Pinpoint the cell where the given text exists, returning its (x, y) midpoint coordinate. 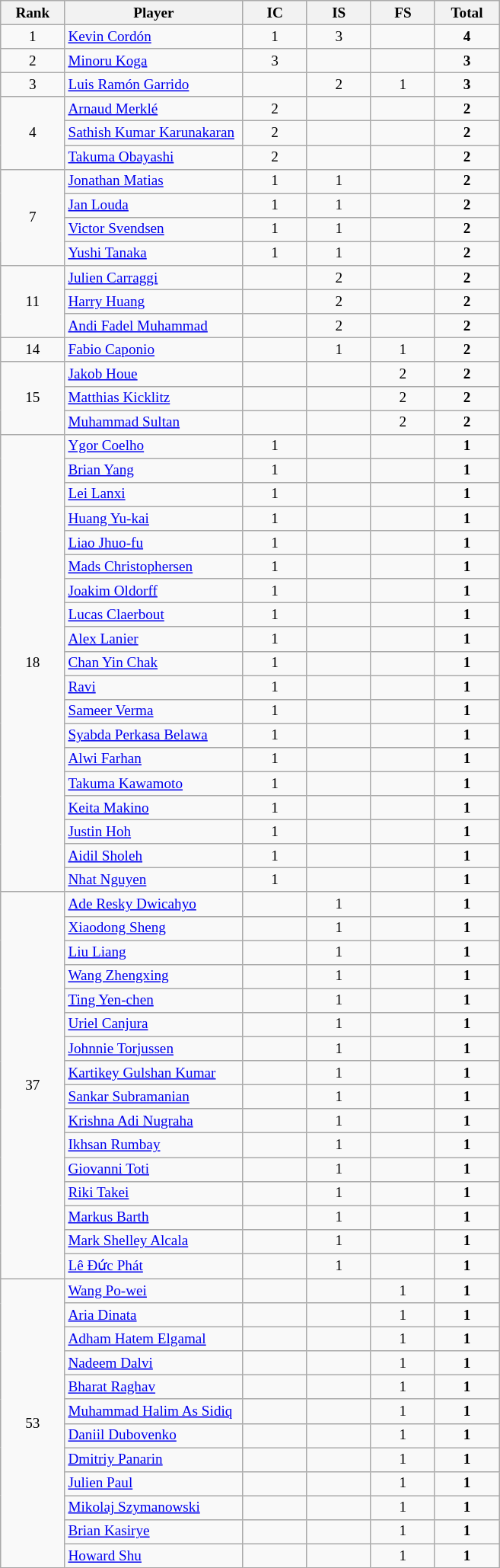
Joakim Oldorff (154, 591)
Victor Svendsen (154, 229)
Sathish Kumar Karunakaran (154, 133)
Xiaodong Sheng (154, 928)
Brian Kasirye (154, 1531)
Nadeem Dalvi (154, 1363)
Adham Hatem Elgamal (154, 1339)
Nhat Nguyen (154, 880)
Alex Lanier (154, 639)
Mads Christophersen (154, 567)
Muhammad Sultan (154, 422)
Rank (33, 13)
Player (154, 13)
15 (33, 398)
Fabio Caponio (154, 350)
Brian Yang (154, 471)
Liu Liang (154, 953)
Jan Louda (154, 206)
Mikolaj Szymanowski (154, 1508)
Markus Barth (154, 1218)
FS (403, 13)
Matthias Kicklitz (154, 398)
Kartikey Gulshan Kumar (154, 1073)
Takuma Obayashi (154, 157)
Krishna Adi Nugraha (154, 1121)
Lucas Claerbout (154, 615)
Wang Zhengxing (154, 976)
Total (467, 13)
Dmitriy Panarin (154, 1459)
Jonathan Matias (154, 181)
Ygor Coelho (154, 446)
Alwi Farhan (154, 759)
Kevin Cordón (154, 37)
Huang Yu-kai (154, 519)
Lê Đức Phát (154, 1266)
Takuma Kawamoto (154, 784)
Syabda Perkasa Belawa (154, 736)
IS (339, 13)
Sankar Subramanian (154, 1097)
Sameer Verma (154, 711)
Wang Po-wei (154, 1291)
Ravi (154, 687)
Uriel Canjura (154, 1024)
Bharat Raghav (154, 1388)
Harry Huang (154, 302)
Chan Yin Chak (154, 663)
Ikhsan Rumbay (154, 1145)
Riki Takei (154, 1193)
Yushi Tanaka (154, 254)
Giovanni Toti (154, 1169)
37 (33, 1085)
IC (275, 13)
Aidil Sholeh (154, 856)
Minoru Koga (154, 61)
Luis Ramón Garrido (154, 85)
Johnnie Torjussen (154, 1049)
Mark Shelley Alcala (154, 1241)
53 (33, 1423)
Ting Yen-chen (154, 1001)
Howard Shu (154, 1556)
Julien Paul (154, 1483)
14 (33, 350)
Keita Makino (154, 808)
Liao Jhuo-fu (154, 543)
Lei Lanxi (154, 494)
Muhammad Halim As Sidiq (154, 1411)
Jakob Houe (154, 374)
Andi Fadel Muhammad (154, 326)
Arnaud Merklé (154, 109)
Julien Carraggi (154, 278)
Ade Resky Dwicahyo (154, 904)
7 (33, 218)
Daniil Dubovenko (154, 1435)
18 (33, 663)
Justin Hoh (154, 832)
Aria Dinata (154, 1315)
11 (33, 302)
